Scan for the cell matching the given text and deliver its (x, y) coordinate at center. 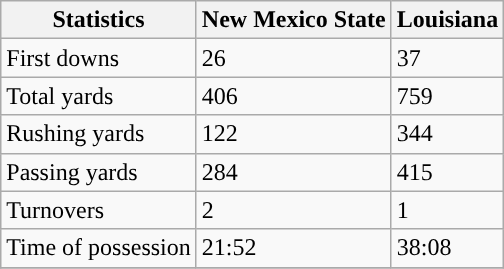
284 (294, 172)
759 (447, 96)
First downs (99, 58)
New Mexico State (294, 20)
1 (447, 210)
21:52 (294, 248)
2 (294, 210)
Louisiana (447, 20)
37 (447, 58)
26 (294, 58)
38:08 (447, 248)
Rushing yards (99, 134)
406 (294, 96)
Turnovers (99, 210)
Statistics (99, 20)
Total yards (99, 96)
344 (447, 134)
415 (447, 172)
Time of possession (99, 248)
122 (294, 134)
Passing yards (99, 172)
